Output the [x, y] coordinate of the center of the cell containing the given text.  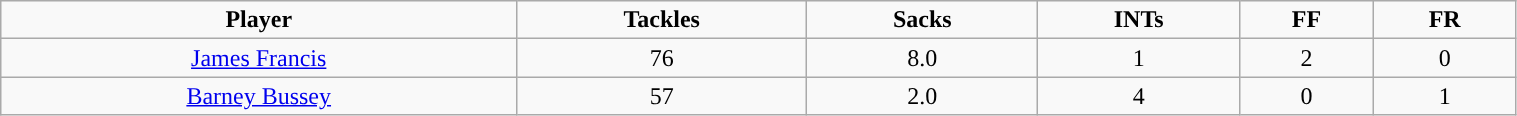
INTs [1139, 20]
76 [662, 58]
2 [1307, 58]
FF [1307, 20]
FR [1444, 20]
57 [662, 96]
2.0 [922, 96]
Barney Bussey [259, 96]
4 [1139, 96]
James Francis [259, 58]
Sacks [922, 20]
Player [259, 20]
Tackles [662, 20]
8.0 [922, 58]
